Search for the cell housing the specified text and yield its (X, Y) center coordinate. 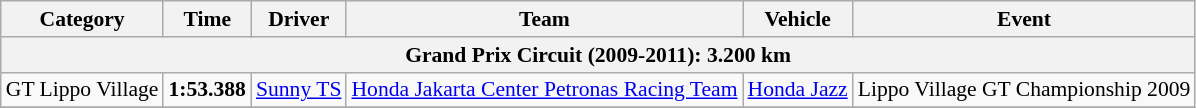
Lippo Village GT Championship 2009 (1024, 90)
Event (1024, 19)
1:53.388 (206, 90)
Sunny TS (299, 90)
Honda Jakarta Center Petronas Racing Team (544, 90)
Grand Prix Circuit (2009-2011): 3.200 km (598, 55)
Vehicle (797, 19)
Driver (299, 19)
Category (82, 19)
GT Lippo Village (82, 90)
Time (206, 19)
Team (544, 19)
Honda Jazz (797, 90)
